Detect which cell encompasses the target text, then output its (x, y) center coordinate. 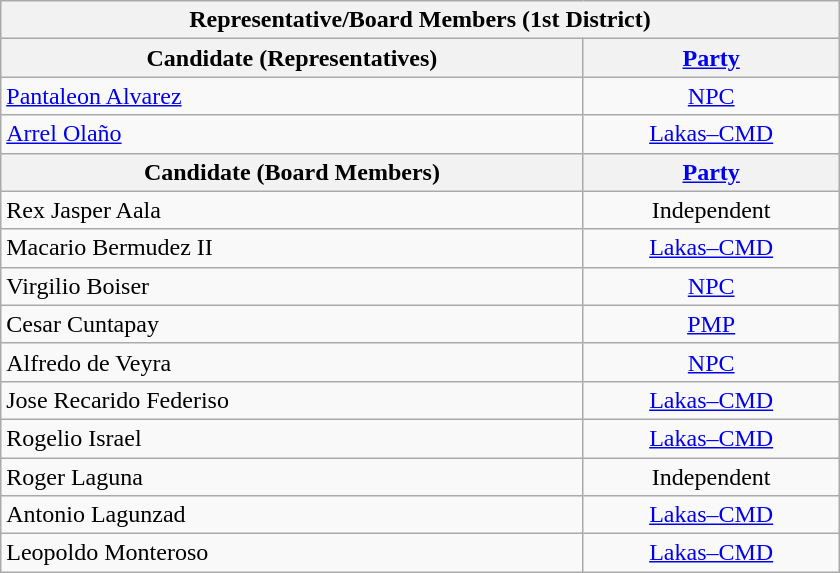
Rogelio Israel (292, 438)
Candidate (Representatives) (292, 58)
Virgilio Boiser (292, 286)
PMP (711, 324)
Rex Jasper Aala (292, 210)
Alfredo de Veyra (292, 362)
Roger Laguna (292, 477)
Leopoldo Monteroso (292, 553)
Candidate (Board Members) (292, 172)
Macario Bermudez II (292, 248)
Arrel Olaño (292, 134)
Representative/Board Members (1st District) (420, 20)
Pantaleon Alvarez (292, 96)
Jose Recarido Federiso (292, 400)
Antonio Lagunzad (292, 515)
Cesar Cuntapay (292, 324)
